Output the [X, Y] coordinate of the center of the cell containing the given text.  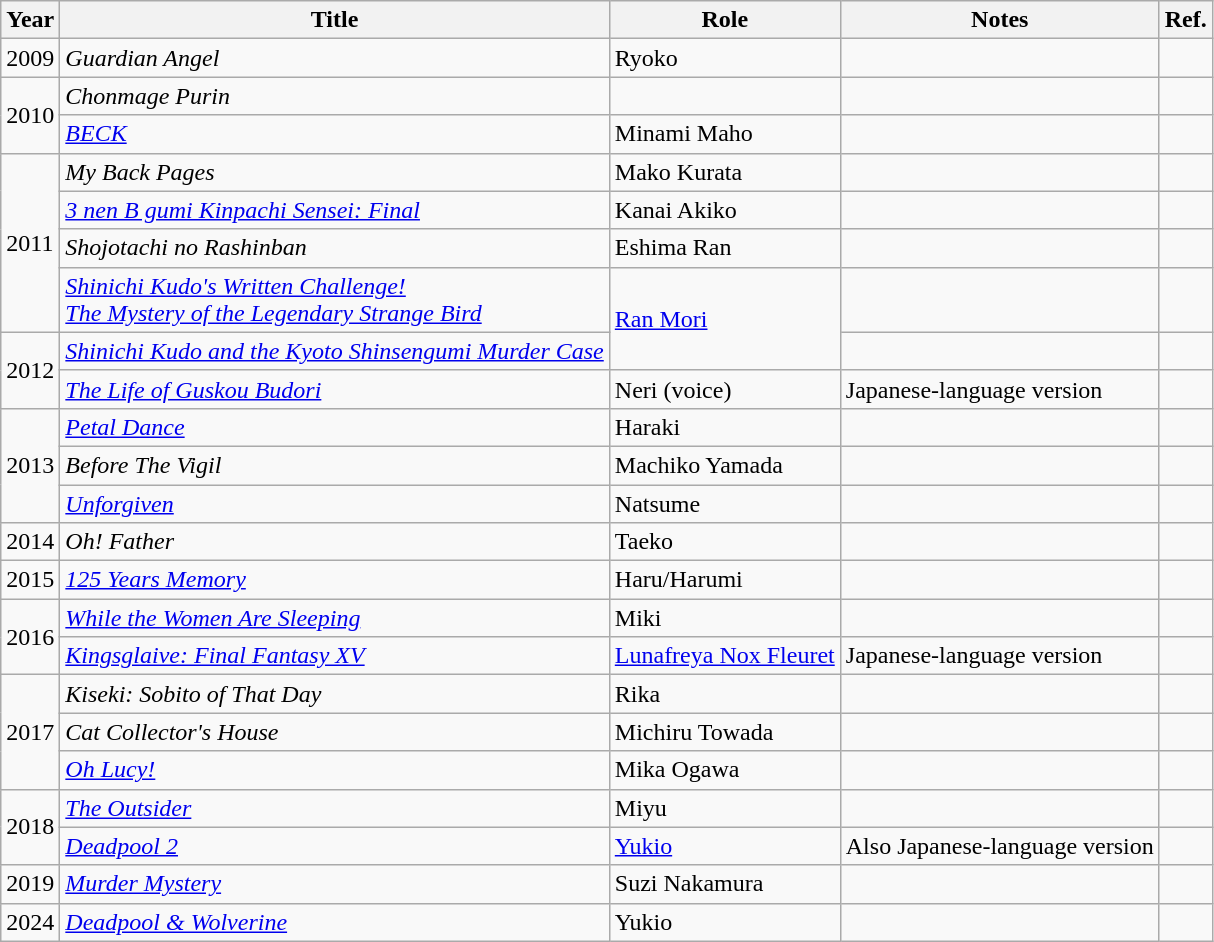
Natsume [724, 503]
Chonmage Purin [334, 96]
Also Japanese-language version [1000, 846]
2014 [30, 542]
Guardian Angel [334, 58]
Eshima Ran [724, 248]
Notes [1000, 20]
Haraki [724, 427]
Rika [724, 694]
Role [724, 20]
Year [30, 20]
Mika Ogawa [724, 770]
2016 [30, 637]
2018 [30, 827]
Petal Dance [334, 427]
Unforgiven [334, 503]
The Life of Guskou Budori [334, 389]
Oh! Father [334, 542]
Ryoko [724, 58]
Oh Lucy! [334, 770]
Michiru Towada [724, 732]
Ref. [1186, 20]
Minami Maho [724, 134]
My Back Pages [334, 172]
Deadpool 2 [334, 846]
Taeko [724, 542]
Murder Mystery [334, 884]
Mako Kurata [724, 172]
2012 [30, 370]
Miyu [724, 808]
2015 [30, 580]
3 nen B gumi Kinpachi Sensei: Final [334, 210]
125 Years Memory [334, 580]
2024 [30, 922]
Kanai Akiko [724, 210]
2011 [30, 242]
BECK [334, 134]
2013 [30, 465]
Lunafreya Nox Fleuret [724, 656]
2019 [30, 884]
2009 [30, 58]
Kingsglaive: Final Fantasy XV [334, 656]
Machiko Yamada [724, 465]
Shinichi Kudo and the Kyoto Shinsengumi Murder Case [334, 351]
Before The Vigil [334, 465]
The Outsider [334, 808]
Kiseki: Sobito of That Day [334, 694]
Title [334, 20]
Shojotachi no Rashinban [334, 248]
2010 [30, 115]
Haru/Harumi [724, 580]
While the Women Are Sleeping [334, 618]
Suzi Nakamura [724, 884]
2017 [30, 732]
Miki [724, 618]
Neri (voice) [724, 389]
Ran Mori [724, 318]
Deadpool & Wolverine [334, 922]
Cat Collector's House [334, 732]
Shinichi Kudo's Written Challenge! The Mystery of the Legendary Strange Bird [334, 300]
